Determine the [X, Y] coordinate at the center of the cell enclosing the given text.  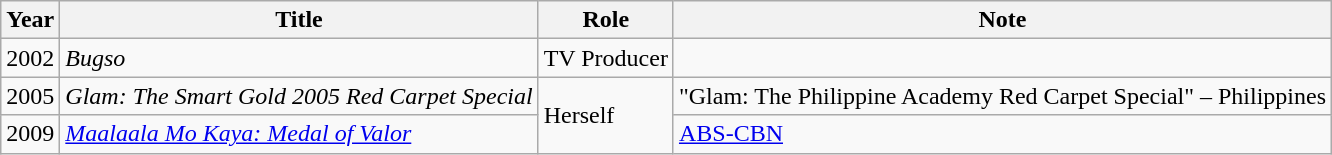
Note [1002, 20]
Year [30, 20]
2009 [30, 134]
TV Producer [606, 58]
Role [606, 20]
ABS-CBN [1002, 134]
Bugso [299, 58]
Herself [606, 115]
Title [299, 20]
Glam: The Smart Gold 2005 Red Carpet Special [299, 96]
"Glam: The Philippine Academy Red Carpet Special" – Philippines [1002, 96]
Maalaala Mo Kaya: Medal of Valor [299, 134]
2002 [30, 58]
2005 [30, 96]
